For the text-containing cell, return its midpoint in [x, y] coordinate format. 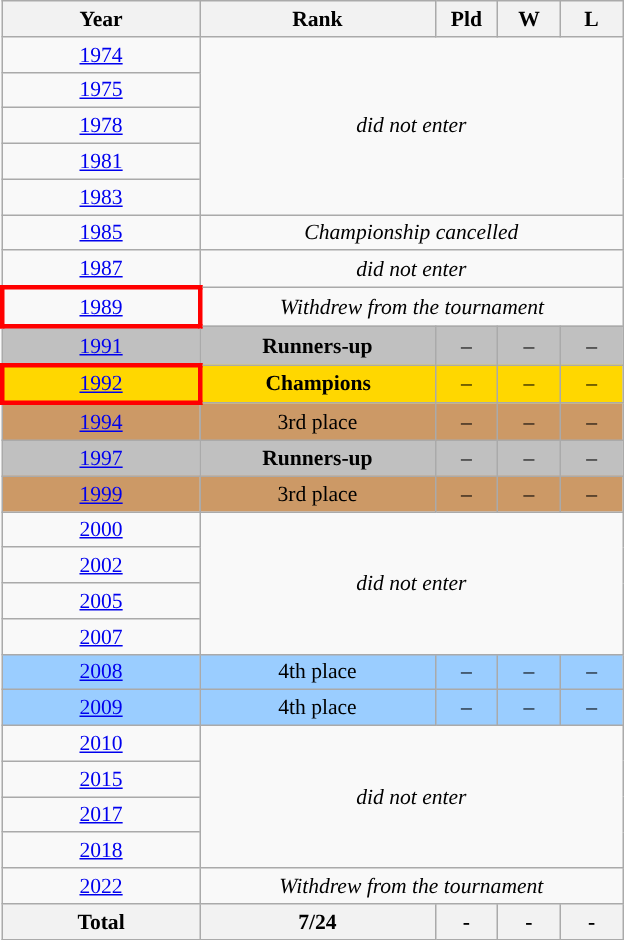
2008 [101, 672]
7/24 [318, 922]
1999 [101, 494]
2017 [101, 815]
2007 [101, 637]
1994 [101, 422]
Rank [318, 19]
1975 [101, 90]
1992 [101, 384]
1985 [101, 233]
1997 [101, 459]
1983 [101, 197]
Pld [466, 19]
1981 [101, 162]
1987 [101, 270]
Champions [318, 384]
2002 [101, 566]
2000 [101, 530]
2005 [101, 601]
W [530, 19]
2018 [101, 851]
Championship cancelled [412, 233]
2022 [101, 886]
Total [101, 922]
1974 [101, 55]
1991 [101, 346]
1978 [101, 126]
1989 [101, 308]
2009 [101, 708]
2010 [101, 744]
2015 [101, 779]
Year [101, 19]
L [592, 19]
